From the cell containing the given text, extract its center point as (x, y) coordinate. 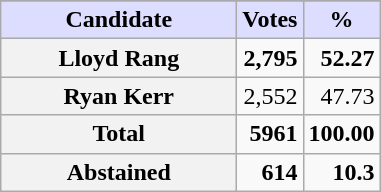
Ryan Kerr (119, 96)
% (342, 20)
Abstained (119, 172)
Total (119, 134)
10.3 (342, 172)
47.73 (342, 96)
5961 (270, 134)
100.00 (342, 134)
Votes (270, 20)
Lloyd Rang (119, 58)
614 (270, 172)
Candidate (119, 20)
2,795 (270, 58)
52.27 (342, 58)
2,552 (270, 96)
